For the text-containing cell, return its midpoint in [x, y] coordinate format. 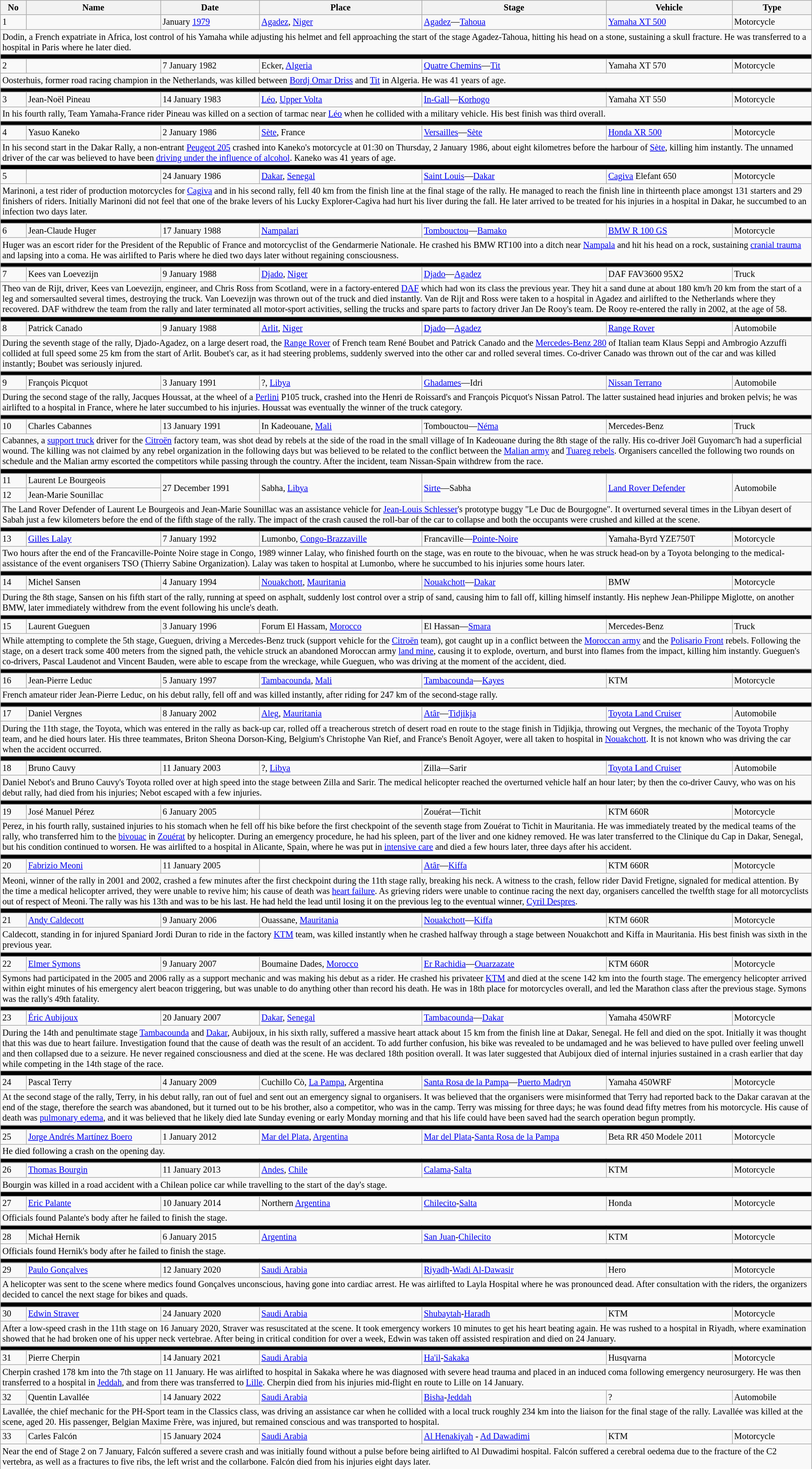
Northern Argentina [340, 1203]
4 January 2009 [210, 1082]
Santa Rosa de la Pampa—Puerto Madryn [514, 1082]
Paulo Gonçalves [93, 1270]
Lumonbo, Congo-Brazzaville [340, 539]
Sète, France [340, 133]
Éric Aubijoux [93, 1018]
2 [13, 66]
DAF FAV3600 95X2 [670, 274]
27 December 1991 [210, 488]
Elmer Symons [93, 964]
15 [13, 626]
20 [13, 866]
11 January 2005 [210, 866]
24 [13, 1082]
24 January 1986 [210, 176]
Tambacounda, Mali [340, 680]
Mar del Plata-Santa Rosa de la Pampa [514, 1137]
30 [13, 1314]
Arlit, Niger [340, 328]
Jorge Andrés Martínez Boero [93, 1137]
7 [13, 274]
5 [13, 176]
Pascal Terry [93, 1082]
Argentina [340, 1237]
Shubaytah-Haradh [514, 1314]
Range Rover [670, 328]
Bisha-Jeddah [514, 1397]
Forum El Hassam, Morocco [340, 626]
French amateur rider Jean-Pierre Leduc, on his debut rally, fell off and was killed instantly, after riding for 247 km of the second-stage rally. [406, 695]
El Hassan—Smara [514, 626]
Nampalari [340, 231]
Tambacounda—Dakar [514, 1018]
1 [13, 22]
4 January 1994 [210, 582]
Stage [514, 7]
Aleg, Mauritania [340, 714]
Honda [670, 1203]
7 January 1992 [210, 539]
9 January 2007 [210, 964]
No [13, 7]
Type [772, 7]
François Picquot [93, 383]
Yamaha XT 500 [670, 22]
17 [13, 714]
7 January 1982 [210, 66]
Djado, Niger [340, 274]
Al Henakiyah - Ad Dawadimi [514, 1436]
Chilecito-Salta [514, 1203]
Name [93, 7]
Oosterhuis, former road racing champion in the Netherlands, was killed between Bordj Omar Driss and Tit in Algeria. He was 41 years of age. [406, 81]
Andy Caldecott [93, 920]
9 January 2006 [210, 920]
11 January 2013 [210, 1170]
Ecker, Algeria [340, 66]
Fabrizio Meoni [93, 866]
Carles Falcón [93, 1436]
Atâr—Kiffa [514, 866]
Place [340, 7]
23 [13, 1018]
24 January 2020 [210, 1314]
Quatre Chemins—Tit [514, 66]
Tambacounda—Kayes [514, 680]
Nouakchott—Dakar [514, 582]
Léo, Upper Volta [340, 99]
20 January 2007 [210, 1018]
4 [13, 133]
Tombouctou—Bamako [514, 231]
Saint Louis—Dakar [514, 176]
Riyadh-Wadi Al-Dawasir [514, 1270]
13 [13, 539]
6 January 2015 [210, 1237]
Sirte—Sabha [514, 488]
2 January 1986 [210, 133]
In-Gall—Korhogo [514, 99]
He died following a crash on the opening day. [406, 1151]
Cuchillo Cò, La Pampa, Argentina [340, 1082]
Calama-Salta [514, 1170]
Pierre Cherpin [93, 1358]
6 January 2005 [210, 812]
Daniel Vergnes [93, 714]
10 January 2014 [210, 1203]
San Juan-Chilecito [514, 1237]
Michel Sansen [93, 582]
8 January 2002 [210, 714]
28 [13, 1237]
Nouakchott, Mauritania [340, 582]
José Manuel Pérez [93, 812]
17 January 1988 [210, 231]
Michał Hernik [93, 1237]
14 January 2022 [210, 1397]
1 January 2012 [210, 1137]
In Kadeouane, Mali [340, 426]
Laurent Gueguen [93, 626]
Jean-Claude Huger [93, 231]
Officials found Palante's body after he failed to finish the stage. [406, 1218]
Yamaha XT 550 [670, 99]
Edwin Straver [93, 1314]
21 [13, 920]
32 [13, 1397]
Bruno Cauvy [93, 768]
18 [13, 768]
Zouérat—Tichit [514, 812]
Atâr—Tidjikja [514, 714]
Date [210, 7]
12 [13, 495]
8 [13, 328]
26 [13, 1170]
Kees van Loevezijn [93, 274]
Beta RR 450 Modele 2011 [670, 1137]
Charles Cabannes [93, 426]
Yamaha XT 570 [670, 66]
BMW R 100 GS [670, 231]
27 [13, 1203]
Boumaine Dades, Morocco [340, 964]
Vehicle [670, 7]
Andes, Chile [340, 1170]
Ha'il-Sakaka [514, 1358]
Versailles—Sète [514, 133]
Cagiva Elefant 650 [670, 176]
Er Rachidia—Ouarzazate [514, 964]
15 January 2024 [210, 1436]
25 [13, 1137]
29 [13, 1270]
Laurent Le Bourgeois [93, 481]
14 [13, 582]
Yasuo Kaneko [93, 133]
31 [13, 1358]
Ghadames—Idri [514, 383]
Honda XR 500 [670, 133]
Hero [670, 1270]
Sabha, Libya [340, 488]
3 [13, 99]
BMW [670, 582]
3 January 1991 [210, 383]
Gilles Lalay [93, 539]
Thomas Bourgin [93, 1170]
Mar del Plata, Argentina [340, 1137]
9 [13, 383]
12 January 2020 [210, 1270]
Agadez—Tahoua [514, 22]
11 January 2003 [210, 768]
Eric Palante [93, 1203]
22 [13, 964]
5 January 1997 [210, 680]
Bourgin was killed in a road accident with a Chilean police car while travelling to the start of the day's stage. [406, 1185]
Francaville—Pointe-Noire [514, 539]
13 January 1991 [210, 426]
Land Rover Defender [670, 488]
Zilla—Sarir [514, 768]
Quentin Lavallée [93, 1397]
6 [13, 231]
Patrick Canado [93, 328]
10 [13, 426]
Jean-Pierre Leduc [93, 680]
Nissan Terrano [670, 383]
33 [13, 1436]
16 [13, 680]
Officials found Hernik's body after he failed to finish the stage. [406, 1251]
Tombouctou—Néma [514, 426]
19 [13, 812]
January 1979 [210, 22]
Husqvarna [670, 1358]
Agadez, Niger [340, 22]
Yamaha-Byrd YZE750T [670, 539]
11 [13, 481]
14 January 2021 [210, 1358]
3 January 1996 [210, 626]
Nouakchott—Kiffa [514, 920]
Ouassane, Mauritania [340, 920]
Jean-Marie Sounillac [93, 495]
Jean-Noël Pineau [93, 99]
14 January 1983 [210, 99]
? [670, 1397]
